Scan for the cell matching the given text and deliver its (X, Y) coordinate at center. 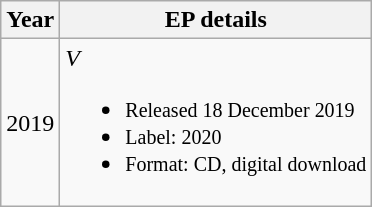
2019 (30, 122)
VReleased 18 December 2019Label: 2020Format: CD, digital download (216, 122)
Year (30, 20)
EP details (216, 20)
